Find where the given text appears and provide that cell's center as [X, Y] coordinate. 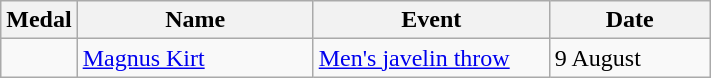
Event [431, 20]
9 August [630, 58]
Men's javelin throw [431, 58]
Magnus Kirt [195, 58]
Name [195, 20]
Medal [39, 20]
Date [630, 20]
